Extract the [x, y] coordinate from the center of the cell holding the provided text.  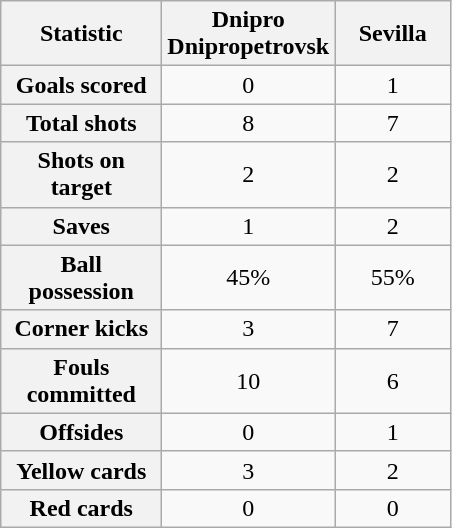
10 [248, 380]
Sevilla [393, 34]
Shots on target [82, 174]
8 [248, 123]
Red cards [82, 508]
Dnipro Dnipropetrovsk [248, 34]
Goals scored [82, 85]
Total shots [82, 123]
45% [248, 278]
Fouls committed [82, 380]
6 [393, 380]
Ball possession [82, 278]
Statistic [82, 34]
Corner kicks [82, 329]
Offsides [82, 432]
Saves [82, 226]
55% [393, 278]
Yellow cards [82, 470]
